For the text-containing cell, return its midpoint in (x, y) coordinate format. 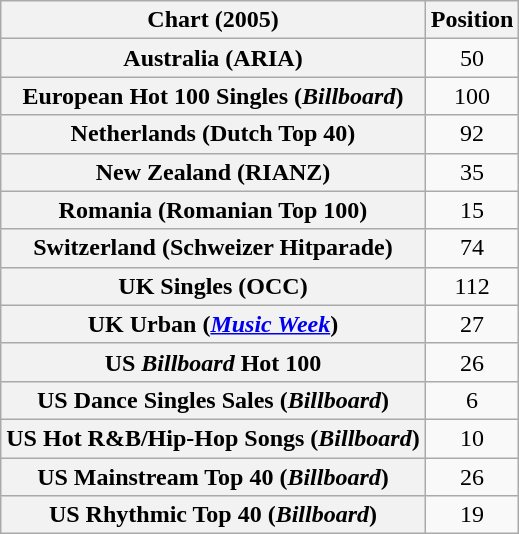
Chart (2005) (213, 20)
European Hot 100 Singles (Billboard) (213, 96)
US Hot R&B/Hip-Hop Songs (Billboard) (213, 438)
US Dance Singles Sales (Billboard) (213, 400)
27 (472, 324)
Romania (Romanian Top 100) (213, 210)
US Mainstream Top 40 (Billboard) (213, 477)
50 (472, 58)
US Rhythmic Top 40 (Billboard) (213, 515)
100 (472, 96)
19 (472, 515)
Position (472, 20)
6 (472, 400)
112 (472, 286)
UK Urban (Music Week) (213, 324)
35 (472, 172)
10 (472, 438)
UK Singles (OCC) (213, 286)
Switzerland (Schweizer Hitparade) (213, 248)
92 (472, 134)
Australia (ARIA) (213, 58)
Netherlands (Dutch Top 40) (213, 134)
15 (472, 210)
US Billboard Hot 100 (213, 362)
74 (472, 248)
New Zealand (RIANZ) (213, 172)
